Output the [X, Y] coordinate of the center of the cell containing the given text.  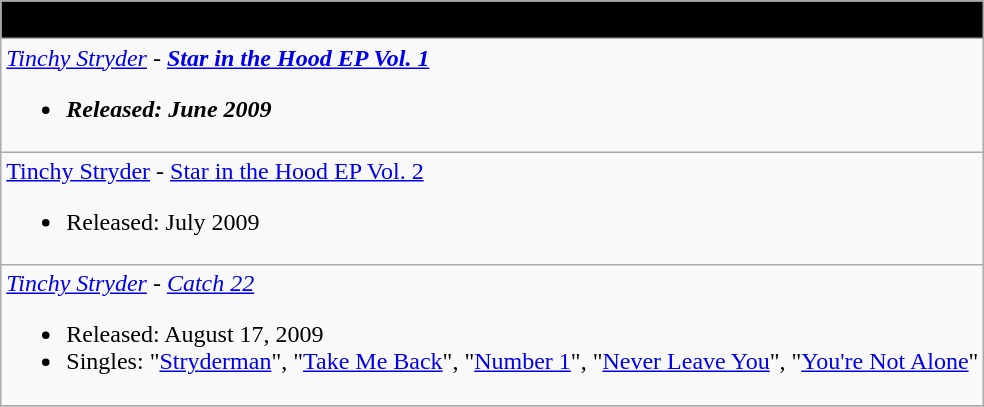
Tinchy Stryder - Catch 22Released: August 17, 2009Singles: "Stryderman", "Take Me Back", "Number 1", "Never Leave You", "You're Not Alone" [492, 335]
Information [492, 20]
Tinchy Stryder - Star in the Hood EP Vol. 1Released: June 2009 [492, 96]
Tinchy Stryder - Star in the Hood EP Vol. 2Released: July 2009 [492, 208]
